Return (X, Y) of the center of cell containing provided text 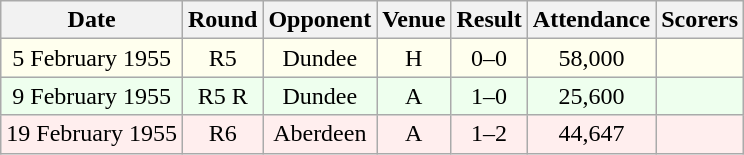
58,000 (591, 58)
9 February 1955 (92, 96)
Venue (414, 20)
1–2 (489, 134)
1–0 (489, 96)
Opponent (320, 20)
R5 R (222, 96)
25,600 (591, 96)
Round (222, 20)
Attendance (591, 20)
44,647 (591, 134)
Date (92, 20)
5 February 1955 (92, 58)
Scorers (700, 20)
19 February 1955 (92, 134)
0–0 (489, 58)
H (414, 58)
R6 (222, 134)
R5 (222, 58)
Aberdeen (320, 134)
Result (489, 20)
